Return the [X, Y] coordinate for the center point of the cell that contains the specified text.  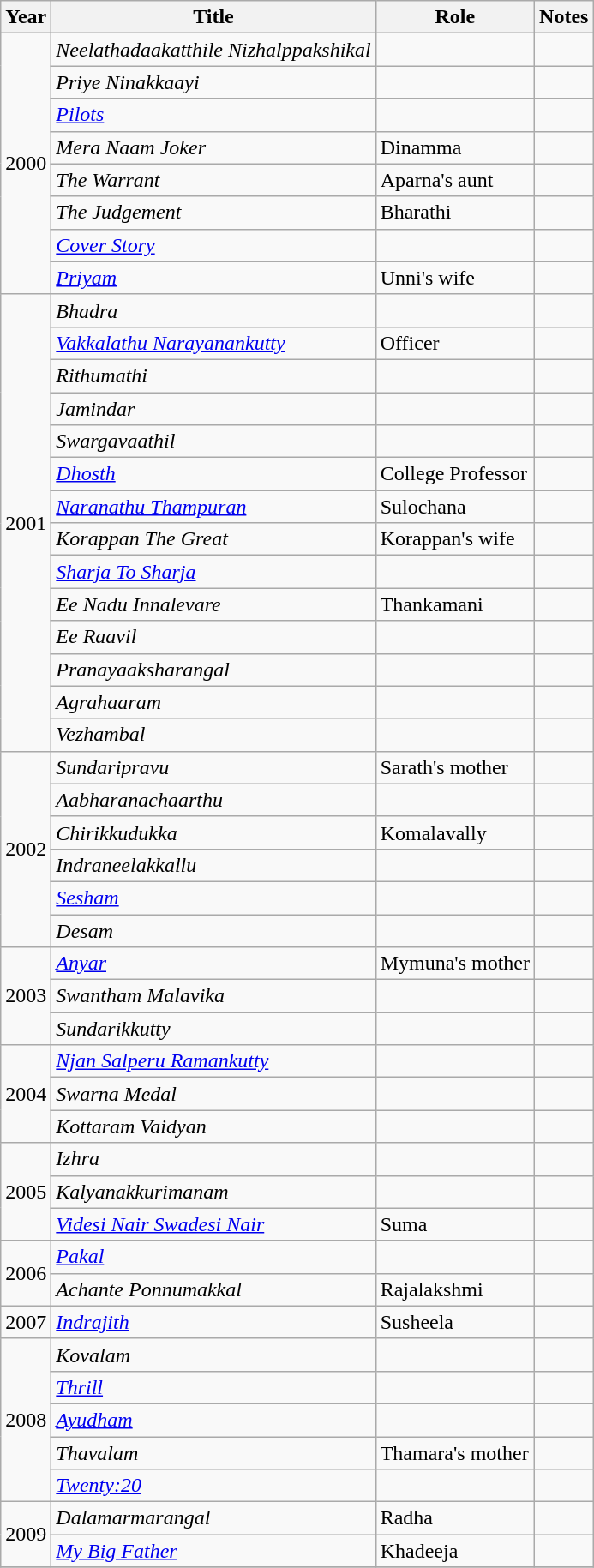
Radha [454, 1518]
Naranathu Thampuran [213, 507]
Twenty:20 [213, 1486]
Pranayaaksharangal [213, 670]
Dinamma [454, 147]
Anyar [213, 964]
Aparna's aunt [454, 180]
Swargavaathil [213, 442]
Rithumathi [213, 375]
Kottaram Vaidyan [213, 1126]
Njan Salperu Ramankutty [213, 1061]
Kalyanakkurimanam [213, 1192]
2003 [26, 996]
Swarna Medal [213, 1094]
Title [213, 17]
Year [26, 17]
Kovalam [213, 1355]
College Professor [454, 474]
Achante Ponnumakkal [213, 1289]
Bhadra [213, 310]
2002 [26, 849]
Sundaripravu [213, 767]
Pakal [213, 1257]
Mera Naam Joker [213, 147]
2006 [26, 1273]
2004 [26, 1094]
2001 [26, 523]
Bharathi [454, 213]
Ee Raavil [213, 637]
Korappan's wife [454, 539]
Aabharanachaarthu [213, 800]
2007 [26, 1322]
Agrahaaram [213, 702]
The Warrant [213, 180]
Notes [564, 17]
Swantham Malavika [213, 996]
Korappan The Great [213, 539]
Jamindar [213, 409]
Thrill [213, 1387]
Rajalakshmi [454, 1289]
Cover Story [213, 245]
Susheela [454, 1322]
2009 [26, 1535]
My Big Father [213, 1551]
Ayudham [213, 1420]
Thavalam [213, 1453]
Role [454, 17]
The Judgement [213, 213]
Unni's wife [454, 278]
Izhra [213, 1159]
Priye Ninakkaayi [213, 82]
Sesham [213, 898]
Thamara's mother [454, 1453]
Neelathadaakatthile Nizhalppakshikal [213, 50]
Mymuna's mother [454, 964]
Dhosth [213, 474]
Indrajith [213, 1322]
Sarath's mother [454, 767]
Pilots [213, 115]
Thankamani [454, 604]
Indraneelakkallu [213, 865]
Videsi Nair Swadesi Nair [213, 1224]
Vezhambal [213, 735]
Vakkalathu Narayanankutty [213, 343]
Sulochana [454, 507]
Suma [454, 1224]
Komalavally [454, 832]
Sharja To Sharja [213, 572]
Desam [213, 930]
Sundarikkutty [213, 1029]
2005 [26, 1192]
2008 [26, 1420]
2000 [26, 164]
Officer [454, 343]
Chirikkudukka [213, 832]
Dalamarmarangal [213, 1518]
Priyam [213, 278]
Ee Nadu Innalevare [213, 604]
Khadeeja [454, 1551]
